Identify which cell holds the provided text, then report its (X, Y) central coordinate. 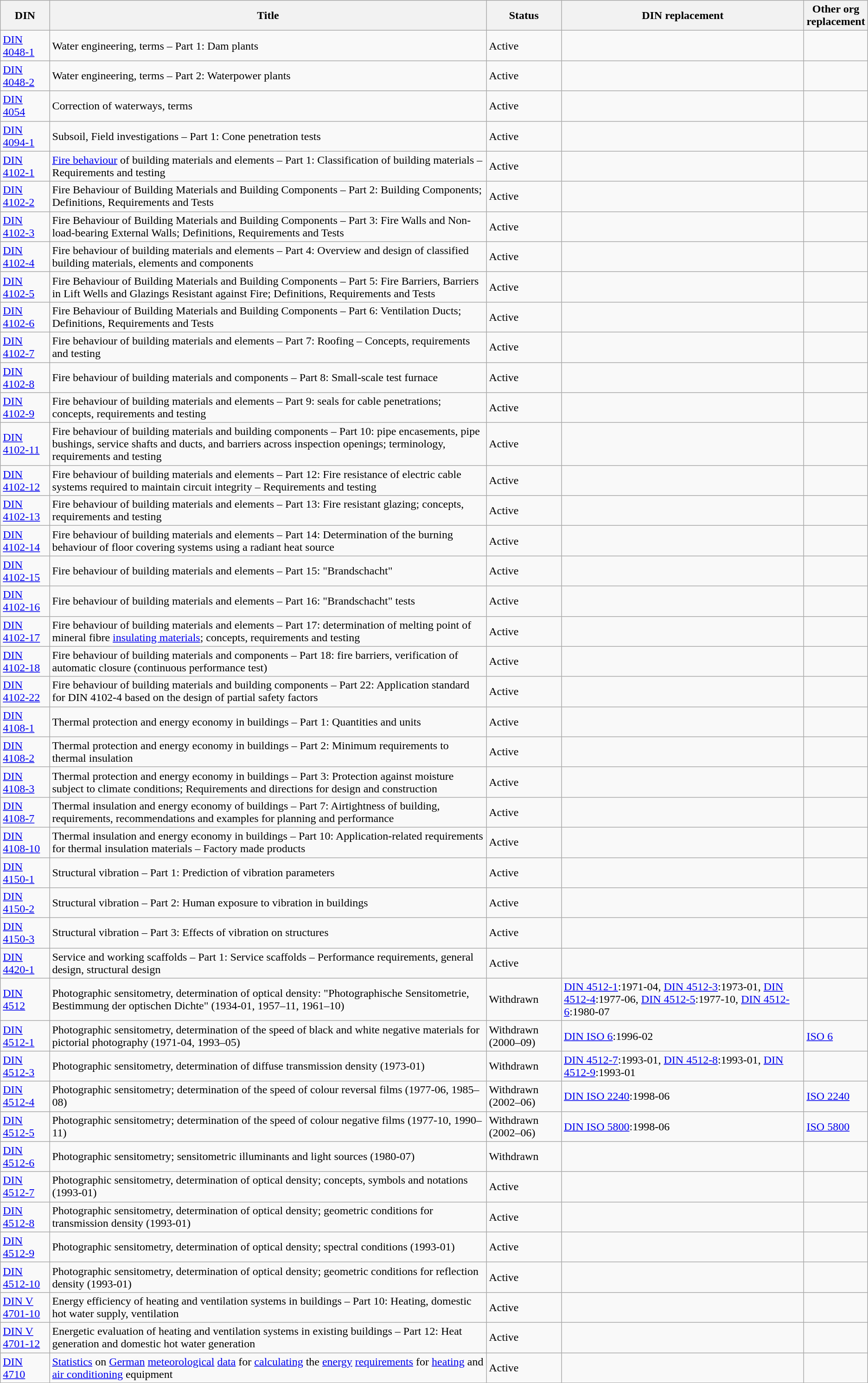
Photographic sensitometry, determination of optical density; concepts, symbols and notations (1993-01) (268, 1187)
DIN 4102-2 (25, 197)
Status (524, 16)
DIN 4512-1 (25, 1036)
DIN 4048-1 (25, 45)
DIN 4102-7 (25, 347)
DIN 4512-10 (25, 1277)
DIN 4108-7 (25, 812)
DIN 4512-9 (25, 1247)
DIN 4102-9 (25, 408)
Photographic sensitometry, determination of diffuse transmission density (1973-01) (268, 1066)
Title (268, 16)
DIN (25, 16)
DIN 4150-3 (25, 933)
Thermal protection and energy economy in buildings – Part 1: Quantities and units (268, 721)
Correction of waterways, terms (268, 106)
Subsoil, Field investigations – Part 1: Cone penetration tests (268, 136)
DIN 4102-22 (25, 692)
DIN 4102-1 (25, 166)
DIN 4102-16 (25, 601)
DIN 4512-7 (25, 1187)
DIN V 4701-12 (25, 1337)
DIN 4512-8 (25, 1217)
Service and working scaffolds – Part 1: Service scaffolds – Performance requirements, general design, structural design (268, 963)
DIN 4054 (25, 106)
Photographic sensitometry; determination of the speed of colour reversal films (1977-06, 1985–08) (268, 1096)
DIN 4102-4 (25, 257)
Fire Behaviour of Building Materials and Building Components – Part 2: Building Components; Definitions, Requirements and Tests (268, 197)
DIN 4108-1 (25, 721)
Photographic sensitometry, determination of optical density; geometric conditions for transmission density (1993-01) (268, 1217)
DIN 4102-12 (25, 480)
Fire behaviour of building materials and components – Part 8: Small-scale test furnace (268, 377)
DIN 4102-13 (25, 511)
DIN 4108-10 (25, 842)
DIN replacement (683, 16)
Fire Behaviour of Building Materials and Building Components – Part 6: Ventilation Ducts; Definitions, Requirements and Tests (268, 317)
ISO 5800 (836, 1127)
DIN 4512-6 (25, 1156)
Fire behaviour of building materials and elements – Part 15: "Brandschacht" (268, 571)
DIN 4102-3 (25, 226)
Photographic sensitometry; determination of the speed of colour negative films (1977-10, 1990–11) (268, 1127)
DIN 4102-17 (25, 631)
DIN 4150-1 (25, 873)
DIN 4102-6 (25, 317)
DIN 4048-2 (25, 76)
DIN 4094-1 (25, 136)
Thermal protection and energy economy in buildings – Part 2: Minimum requirements to thermal insulation (268, 752)
ISO 6 (836, 1036)
DIN 4102-18 (25, 661)
DIN 4420-1 (25, 963)
Other orgreplacement (836, 16)
DIN 4512-7:1993-01, DIN 4512-8:1993-01, DIN 4512-9:1993-01 (683, 1066)
Withdrawn (2000–09) (524, 1036)
DIN 4108-3 (25, 782)
Energy efficiency of heating and ventilation systems in buildings – Part 10: Heating, domestic hot water supply, ventilation (268, 1307)
DIN 4108-2 (25, 752)
DIN 4102-8 (25, 377)
DIN V 4701-10 (25, 1307)
DIN 4512-3 (25, 1066)
Water engineering, terms – Part 2: Waterpower plants (268, 76)
DIN 4102-5 (25, 287)
DIN 4710 (25, 1368)
Photographic sensitometry, determination of optical density; geometric conditions for reflection density (1993-01) (268, 1277)
Fire behaviour of building materials and components – Part 18: fire barriers, verification of automatic closure (continuous performance test) (268, 661)
Structural vibration – Part 2: Human exposure to vibration in buildings (268, 903)
Photographic sensitometry, determination of the speed of black and white negative materials for pictorial photography (1971-04, 1993–05) (268, 1036)
Photographic sensitometry; sensitometric illuminants and light sources (1980-07) (268, 1156)
Fire behaviour of building materials and elements – Part 13: Fire resistant glazing; concepts, requirements and testing (268, 511)
Fire behaviour of building materials and elements – Part 16: "Brandschacht" tests (268, 601)
Fire behaviour of building materials and elements – Part 4: Overview and design of classified building materials, elements and components (268, 257)
Statistics on German meteorological data for calculating the energy requirements for heating and air conditioning equipment (268, 1368)
DIN 4102-15 (25, 571)
Fire behaviour of building materials and elements – Part 9: seals for cable penetrations; concepts, requirements and testing (268, 408)
Water engineering, terms – Part 1: Dam plants (268, 45)
Energetic evaluation of heating and ventilation systems in existing buildings – Part 12: Heat generation and domestic hot water generation (268, 1337)
Structural vibration – Part 1: Prediction of vibration parameters (268, 873)
DIN 4102-11 (25, 444)
Structural vibration – Part 3: Effects of vibration on structures (268, 933)
DIN 4512-5 (25, 1127)
DIN 4102-14 (25, 541)
DIN 4512-1:1971-04, DIN 4512-3:1973-01, DIN 4512-4:1977-06, DIN 4512-5:1977-10, DIN 4512-6:1980-07 (683, 1000)
DIN 4512-4 (25, 1096)
DIN 4512 (25, 1000)
DIN ISO 2240:1998-06 (683, 1096)
DIN 4150-2 (25, 903)
ISO 2240 (836, 1096)
Photographic sensitometry, determination of optical density; spectral conditions (1993-01) (268, 1247)
DIN ISO 6:1996-02 (683, 1036)
Fire behaviour of building materials and elements – Part 7: Roofing – Concepts, requirements and testing (268, 347)
Fire behaviour of building materials and elements – Part 1: Classification of building materials – Requirements and testing (268, 166)
DIN ISO 5800:1998-06 (683, 1127)
